Find where the given text appears and provide that cell's center as (X, Y) coordinate. 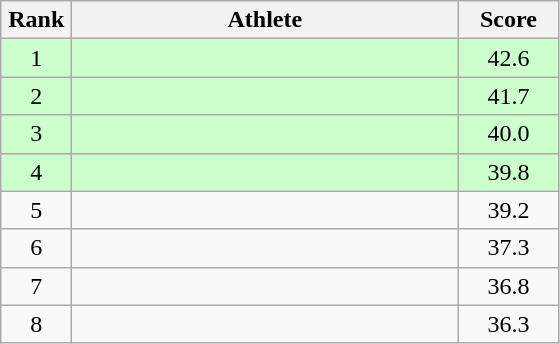
37.3 (508, 248)
36.8 (508, 286)
Athlete (265, 20)
39.2 (508, 210)
39.8 (508, 172)
8 (36, 324)
2 (36, 96)
41.7 (508, 96)
6 (36, 248)
40.0 (508, 134)
Score (508, 20)
5 (36, 210)
Rank (36, 20)
3 (36, 134)
7 (36, 286)
4 (36, 172)
36.3 (508, 324)
42.6 (508, 58)
1 (36, 58)
